Detect which cell encompasses the target text, then output its (X, Y) center coordinate. 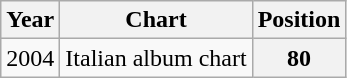
Year (30, 20)
2004 (30, 58)
80 (299, 58)
Position (299, 20)
Italian album chart (156, 58)
Chart (156, 20)
